Locate the cell with the specified text and output its (X, Y) center coordinate. 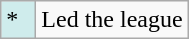
Led the league (112, 20)
* (18, 20)
